Output the [X, Y] coordinate of the center of the cell containing the given text.  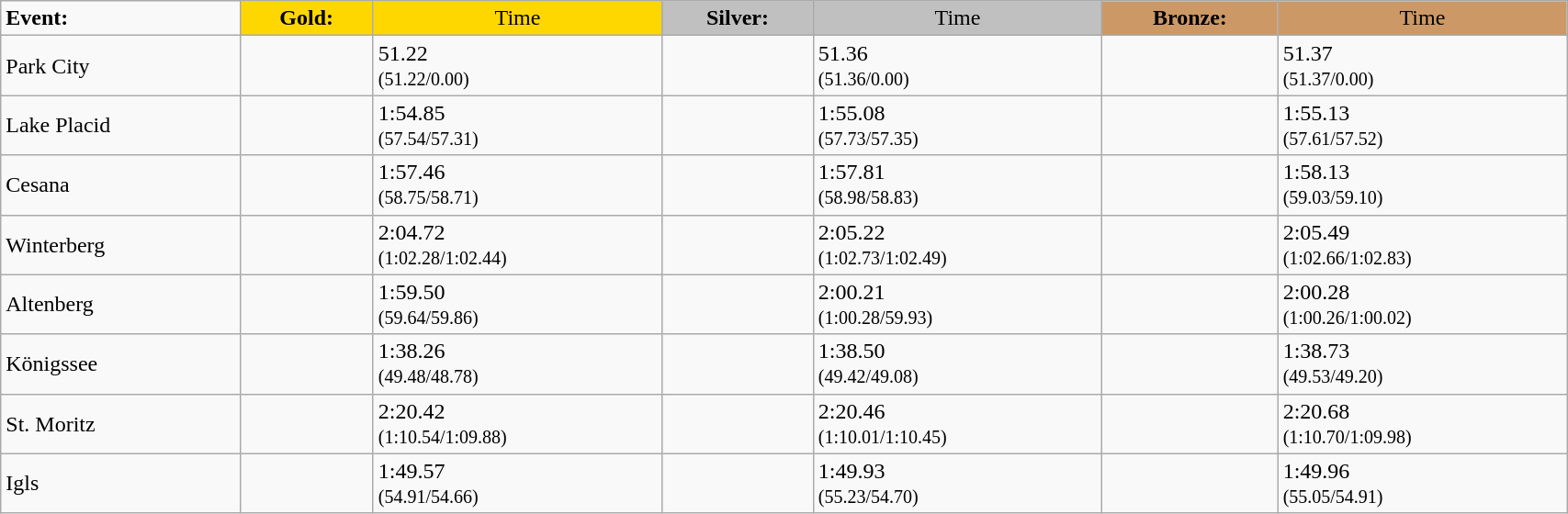
Königssee [120, 363]
2:05.49 (1:02.66/1:02.83) [1422, 244]
Bronze: [1190, 18]
1:59.50 (59.64/59.86) [517, 305]
Lake Placid [120, 125]
51.22 (51.22/0.00) [517, 66]
1:57.81 (58.98/58.83) [957, 185]
2:20.46 (1:10.01/1:10.45) [957, 424]
Event: [120, 18]
Igls [120, 483]
1:54.85 (57.54/57.31) [517, 125]
Altenberg [120, 305]
Park City [120, 66]
1:49.93 (55.23/54.70) [957, 483]
2:00.28 (1:00.26/1:00.02) [1422, 305]
1:38.26 (49.48/48.78) [517, 363]
1:58.13 (59.03/59.10) [1422, 185]
51.37 (51.37/0.00) [1422, 66]
St. Moritz [120, 424]
1:49.96 (55.05/54.91) [1422, 483]
Winterberg [120, 244]
1:49.57 (54.91/54.66) [517, 483]
1:57.46 (58.75/58.71) [517, 185]
2:04.72 (1:02.28/1:02.44) [517, 244]
Cesana [120, 185]
1:38.50 (49.42/49.08) [957, 363]
2:00.21 (1:00.28/59.93) [957, 305]
1:55.08 (57.73/57.35) [957, 125]
2:05.22 (1:02.73/1:02.49) [957, 244]
1:38.73 (49.53/49.20) [1422, 363]
1:55.13 (57.61/57.52) [1422, 125]
Silver: [739, 18]
Gold: [307, 18]
2:20.68 (1:10.70/1:09.98) [1422, 424]
2:20.42 (1:10.54/1:09.88) [517, 424]
51.36(51.36/0.00) [957, 66]
